Scan for the cell matching the given text and deliver its [X, Y] coordinate at center. 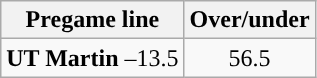
Pregame line [92, 20]
56.5 [250, 58]
Over/under [250, 20]
UT Martin –13.5 [92, 58]
